Return [x, y] of the center of cell containing provided text 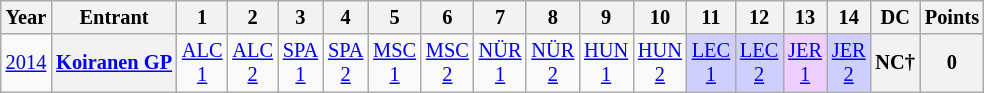
6 [448, 17]
Koiranen GP [114, 63]
9 [606, 17]
14 [849, 17]
7 [500, 17]
4 [346, 17]
LEC1 [711, 63]
ALC1 [202, 63]
3 [300, 17]
1 [202, 17]
10 [660, 17]
SPA2 [346, 63]
NC† [896, 63]
11 [711, 17]
12 [759, 17]
13 [805, 17]
ALC2 [252, 63]
NÜR2 [552, 63]
MSC1 [394, 63]
JER2 [849, 63]
Points [952, 17]
8 [552, 17]
Entrant [114, 17]
Year [26, 17]
HUN1 [606, 63]
0 [952, 63]
MSC2 [448, 63]
DC [896, 17]
SPA1 [300, 63]
2014 [26, 63]
LEC2 [759, 63]
2 [252, 17]
HUN2 [660, 63]
JER1 [805, 63]
NÜR1 [500, 63]
5 [394, 17]
